For the text-containing cell, return its midpoint in [x, y] coordinate format. 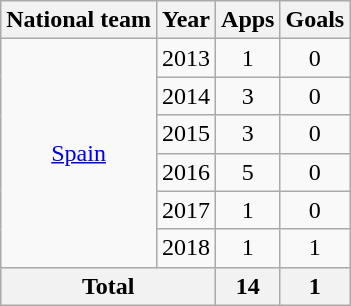
National team [79, 20]
2017 [186, 210]
Spain [79, 153]
2015 [186, 134]
2014 [186, 96]
Total [108, 286]
Year [186, 20]
Apps [248, 20]
2016 [186, 172]
14 [248, 286]
Goals [315, 20]
5 [248, 172]
2013 [186, 58]
2018 [186, 248]
